Determine the [X, Y] coordinate at the center of the cell enclosing the given text.  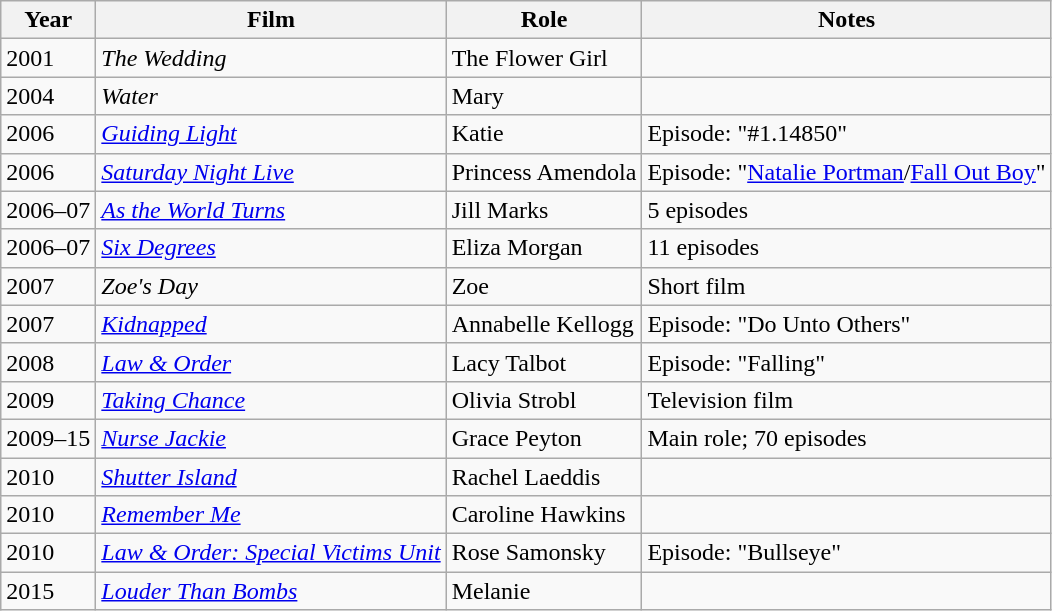
Kidnapped [271, 324]
Episode: "Natalie Portman/Fall Out Boy" [846, 172]
Lacy Talbot [544, 362]
Annabelle Kellogg [544, 324]
Jill Marks [544, 210]
2004 [48, 96]
2009 [48, 400]
Eliza Morgan [544, 248]
Episode: "#1.14850" [846, 134]
Mary [544, 96]
The Wedding [271, 58]
Episode: "Do Unto Others" [846, 324]
5 episodes [846, 210]
Main role; 70 episodes [846, 438]
Zoe's Day [271, 286]
Notes [846, 20]
Water [271, 96]
11 episodes [846, 248]
2009–15 [48, 438]
The Flower Girl [544, 58]
Film [271, 20]
Princess Amendola [544, 172]
Grace Peyton [544, 438]
Short film [846, 286]
Melanie [544, 591]
Nurse Jackie [271, 438]
Six Degrees [271, 248]
Guiding Light [271, 134]
Episode: "Bullseye" [846, 553]
Olivia Strobl [544, 400]
2008 [48, 362]
Year [48, 20]
Louder Than Bombs [271, 591]
Shutter Island [271, 477]
Remember Me [271, 515]
As the World Turns [271, 210]
Taking Chance [271, 400]
Rachel Laeddis [544, 477]
Television film [846, 400]
Law & Order: Special Victims Unit [271, 553]
Saturday Night Live [271, 172]
Caroline Hawkins [544, 515]
Role [544, 20]
Katie [544, 134]
Episode: "Falling" [846, 362]
Rose Samonsky [544, 553]
Zoe [544, 286]
2015 [48, 591]
2001 [48, 58]
Law & Order [271, 362]
